Identify which cell holds the provided text, then report its [x, y] central coordinate. 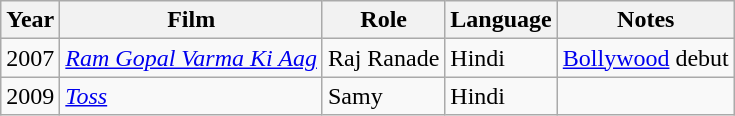
Film [192, 20]
2007 [30, 58]
Bollywood debut [646, 58]
2009 [30, 96]
Ram Gopal Varma Ki Aag [192, 58]
Toss [192, 96]
Samy [383, 96]
Language [501, 20]
Notes [646, 20]
Role [383, 20]
Year [30, 20]
Raj Ranade [383, 58]
